Pinpoint the cell where the given text exists, returning its [x, y] midpoint coordinate. 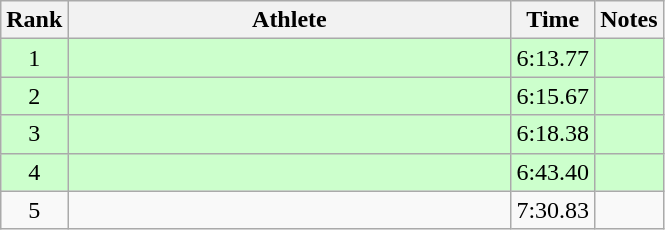
5 [34, 210]
3 [34, 134]
Athlete [290, 20]
1 [34, 58]
4 [34, 172]
Rank [34, 20]
6:15.67 [553, 96]
6:18.38 [553, 134]
Time [553, 20]
6:13.77 [553, 58]
Notes [629, 20]
6:43.40 [553, 172]
7:30.83 [553, 210]
2 [34, 96]
